Detect which cell encompasses the target text, then output its [X, Y] center coordinate. 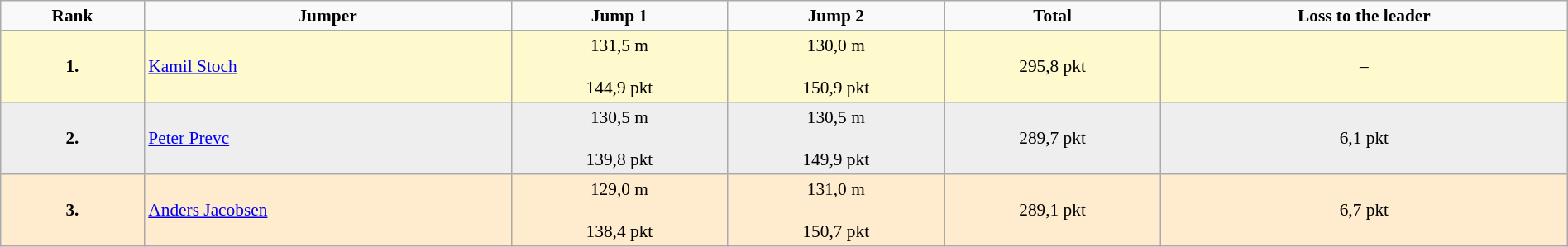
3. [73, 210]
6,7 pkt [1364, 210]
289,7 pkt [1053, 139]
295,8 pkt [1053, 66]
1. [73, 66]
130,0 m150,9 pkt [836, 66]
Peter Prevc [327, 139]
Total [1053, 16]
Loss to the leader [1364, 16]
2. [73, 139]
Jump 2 [836, 16]
Anders Jacobsen [327, 210]
– [1364, 66]
129,0 m138,4 pkt [619, 210]
Kamil Stoch [327, 66]
131,5 m144,9 pkt [619, 66]
131,0 m150,7 pkt [836, 210]
Jumper [327, 16]
6,1 pkt [1364, 139]
Jump 1 [619, 16]
130,5 m149,9 pkt [836, 139]
Rank [73, 16]
130,5 m139,8 pkt [619, 139]
289,1 pkt [1053, 210]
